Determine the [X, Y] coordinate at the center of the cell enclosing the given text.  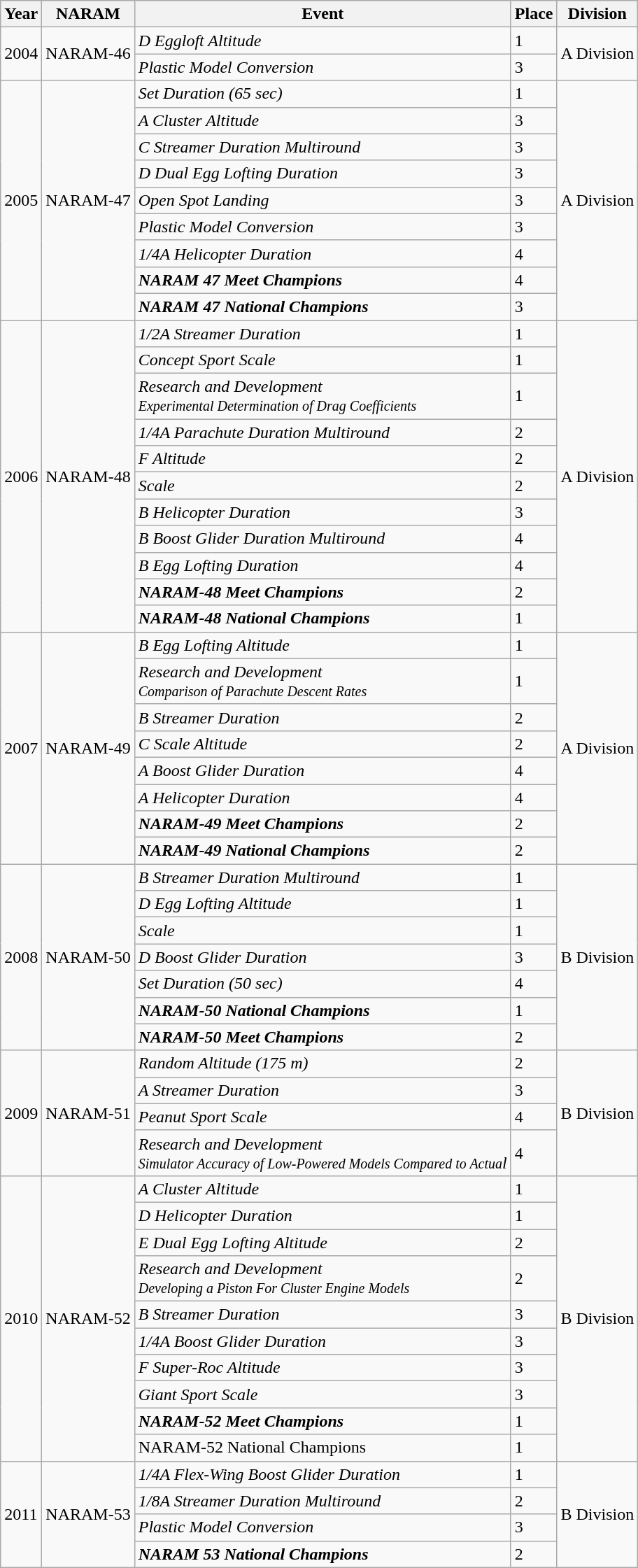
NARAM [88, 14]
B Helicopter Duration [322, 512]
NARAM-53 [88, 1514]
NARAM-48 National Champions [322, 619]
Research and DevelopmentComparison of Parachute Descent Rates [322, 681]
2011 [21, 1514]
1/4A Boost Glider Duration [322, 1341]
2007 [21, 748]
Year [21, 14]
NARAM-52 [88, 1318]
Place [534, 14]
Giant Sport Scale [322, 1394]
NARAM 47 National Champions [322, 306]
NARAM-49 National Champions [322, 851]
NARAM-49 [88, 748]
Peanut Sport Scale [322, 1117]
NARAM 47 Meet Champions [322, 280]
NARAM-50 Meet Champions [322, 1037]
Research and DevelopmentDeveloping a Piston For Cluster Engine Models [322, 1279]
1/2A Streamer Duration [322, 334]
B Boost Glider Duration Multiround [322, 539]
NARAM-48 [88, 476]
NARAM-48 Meet Champions [322, 592]
2008 [21, 957]
D Boost Glider Duration [322, 957]
D Eggloft Altitude [322, 41]
2005 [21, 200]
F Altitude [322, 459]
NARAM-50 National Champions [322, 1010]
Random Altitude (175 m) [322, 1064]
1/4A Parachute Duration Multiround [322, 432]
A Helicopter Duration [322, 797]
A Boost Glider Duration [322, 770]
C Scale Altitude [322, 744]
1/4A Flex-Wing Boost Glider Duration [322, 1474]
2009 [21, 1113]
NARAM-46 [88, 54]
C Streamer Duration Multiround [322, 147]
Concept Sport Scale [322, 360]
A Streamer Duration [322, 1090]
NARAM-49 Meet Champions [322, 824]
1/8A Streamer Duration Multiround [322, 1501]
1/4A Helicopter Duration [322, 253]
NARAM-47 [88, 200]
Open Spot Landing [322, 200]
Division [597, 14]
D Egg Lofting Altitude [322, 904]
NARAM 53 National Champions [322, 1554]
Research and DevelopmentSimulator Accuracy of Low-Powered Models Compared to Actual [322, 1153]
2010 [21, 1318]
NARAM-50 [88, 957]
NARAM-52 National Champions [322, 1448]
D Dual Egg Lofting Duration [322, 174]
Research and DevelopmentExperimental Determination of Drag Coefficients [322, 396]
B Egg Lofting Altitude [322, 645]
2004 [21, 54]
NARAM-51 [88, 1113]
Event [322, 14]
2006 [21, 476]
D Helicopter Duration [322, 1215]
E Dual Egg Lofting Altitude [322, 1242]
Set Duration (65 sec) [322, 94]
B Egg Lofting Duration [322, 565]
NARAM-52 Meet Champions [322, 1421]
Set Duration (50 sec) [322, 984]
B Streamer Duration Multiround [322, 877]
F Super-Roc Altitude [322, 1368]
